Identify which cell holds the provided text, then report its [X, Y] central coordinate. 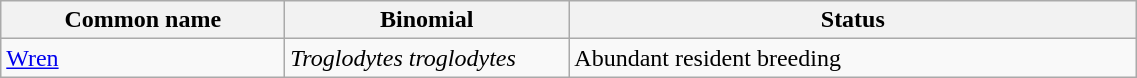
Abundant resident breeding [853, 58]
Wren [143, 58]
Troglodytes troglodytes [427, 58]
Status [853, 20]
Binomial [427, 20]
Common name [143, 20]
